For the text-containing cell, return its midpoint in [x, y] coordinate format. 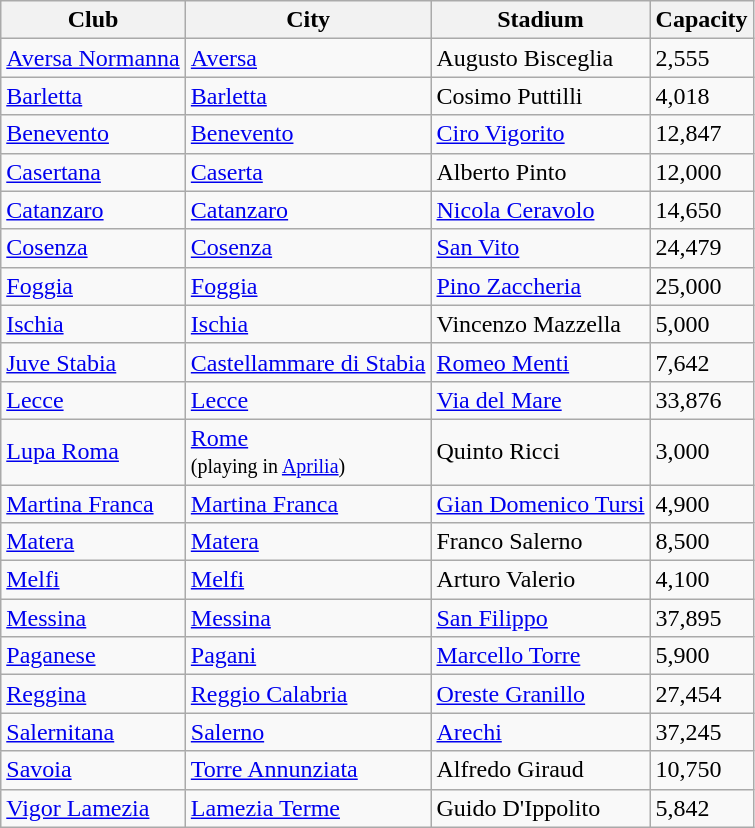
Club [94, 20]
Aversa [308, 58]
4,100 [702, 580]
27,454 [702, 694]
Arechi [540, 732]
Capacity [702, 20]
Torre Annunziata [308, 770]
San Filippo [540, 618]
10,750 [702, 770]
37,895 [702, 618]
Lupa Roma [94, 452]
Franco Salerno [540, 542]
Aversa Normanna [94, 58]
8,500 [702, 542]
Vigor Lamezia [94, 808]
Savoia [94, 770]
Via del Mare [540, 400]
Salernitana [94, 732]
Nicola Ceravolo [540, 210]
4,018 [702, 96]
25,000 [702, 286]
5,900 [702, 656]
Lamezia Terme [308, 808]
33,876 [702, 400]
Cosimo Puttilli [540, 96]
San Vito [540, 248]
Alfredo Giraud [540, 770]
Juve Stabia [94, 362]
Pino Zaccheria [540, 286]
Pagani [308, 656]
Castellammare di Stabia [308, 362]
Augusto Bisceglia [540, 58]
Reggio Calabria [308, 694]
Gian Domenico Tursi [540, 503]
Guido D'Ippolito [540, 808]
Quinto Ricci [540, 452]
Casertana [94, 172]
Alberto Pinto [540, 172]
5,842 [702, 808]
Oreste Granillo [540, 694]
Marcello Torre [540, 656]
7,642 [702, 362]
Salerno [308, 732]
Rome(playing in Aprilia) [308, 452]
37,245 [702, 732]
Vincenzo Mazzella [540, 324]
Arturo Valerio [540, 580]
24,479 [702, 248]
14,650 [702, 210]
Paganese [94, 656]
Stadium [540, 20]
4,900 [702, 503]
Romeo Menti [540, 362]
City [308, 20]
Caserta [308, 172]
3,000 [702, 452]
Reggina [94, 694]
12,847 [702, 134]
12,000 [702, 172]
5,000 [702, 324]
Ciro Vigorito [540, 134]
2,555 [702, 58]
